Pinpoint the cell where the given text exists, returning its (x, y) midpoint coordinate. 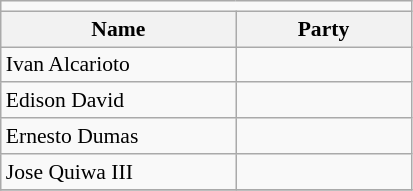
Ernesto Dumas (118, 136)
Ivan Alcarioto (118, 65)
Jose Quiwa III (118, 172)
Party (324, 29)
Name (118, 29)
Edison David (118, 101)
